Extract the [X, Y] coordinate from the center of the cell holding the provided text.  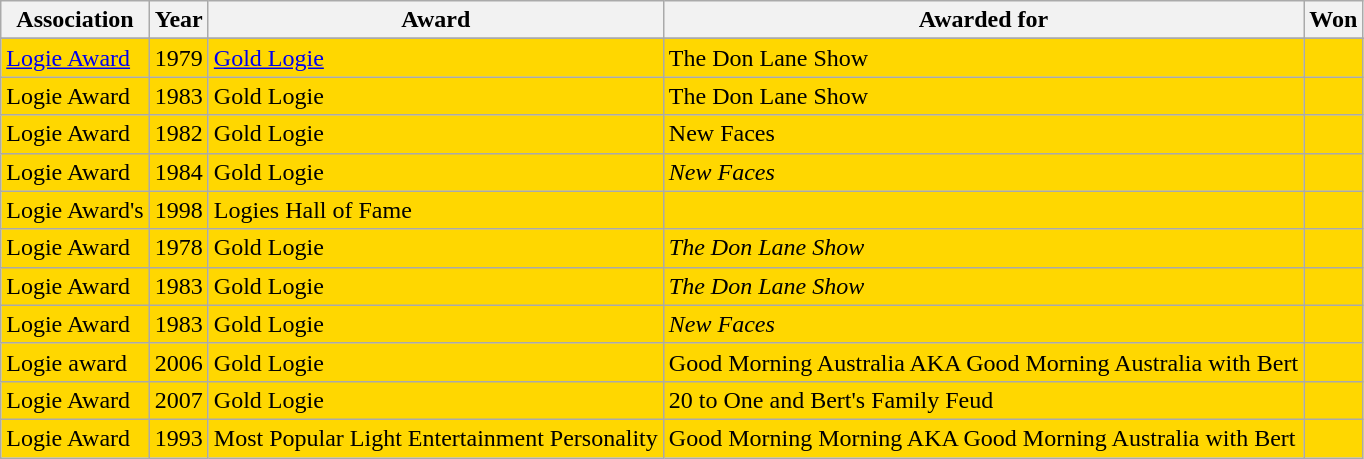
Most Popular Light Entertainment Personality [436, 438]
Year [178, 20]
1998 [178, 210]
20 to One and Bert's Family Feud [983, 400]
Award [436, 20]
Association [75, 20]
1984 [178, 172]
1993 [178, 438]
Won [1334, 20]
1982 [178, 134]
2006 [178, 362]
Good Morning Australia AKA Good Morning Australia with Bert [983, 362]
Logies Hall of Fame [436, 210]
1979 [178, 58]
1978 [178, 248]
2007 [178, 400]
Logie award [75, 362]
Logie Award's [75, 210]
Good Morning Morning AKA Good Morning Australia with Bert [983, 438]
Awarded for [983, 20]
